Detect which cell encompasses the target text, then output its [X, Y] center coordinate. 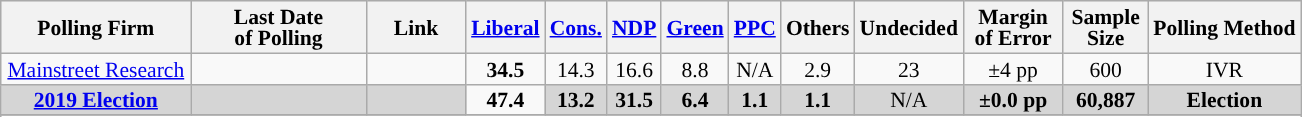
NDP [634, 27]
8.8 [694, 68]
PPC [755, 27]
±4 pp [1013, 68]
47.4 [505, 100]
31.5 [634, 100]
±0.0 pp [1013, 100]
34.5 [505, 68]
Election [1224, 100]
2019 Election [96, 100]
Cons. [576, 27]
IVR [1224, 68]
Others [818, 27]
Mainstreet Research [96, 68]
60,887 [1106, 100]
2.9 [818, 68]
Undecided [909, 27]
14.3 [576, 68]
Link [416, 27]
Liberal [505, 27]
Green [694, 27]
SampleSize [1106, 27]
Polling Firm [96, 27]
6.4 [694, 100]
Polling Method [1224, 27]
Last Dateof Polling [278, 27]
600 [1106, 68]
Marginof Error [1013, 27]
23 [909, 68]
16.6 [634, 68]
13.2 [576, 100]
